Return the (x, y) coordinate for the center point of the cell that contains the specified text.  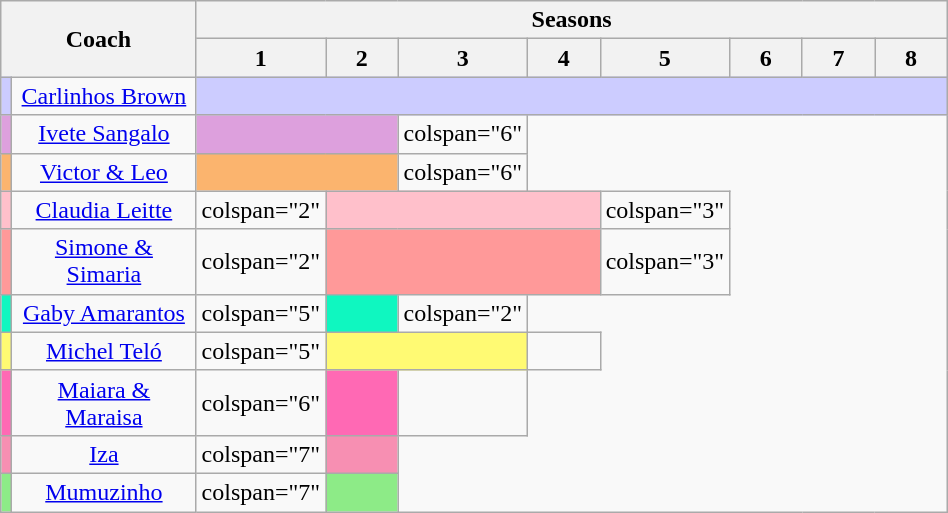
4 (564, 58)
Carlinhos Brown (104, 96)
Victor & Leo (104, 172)
7 (838, 58)
6 (766, 58)
2 (362, 58)
8 (912, 58)
Claudia Leitte (104, 210)
Seasons (572, 20)
Ivete Sangalo (104, 134)
Michel Teló (104, 351)
Mumuzinho (104, 492)
Maiara & Maraisa (104, 402)
Gaby Amarantos (104, 313)
5 (665, 58)
Simone & Simaria (104, 262)
1 (261, 58)
Coach (98, 39)
Iza (104, 454)
3 (463, 58)
